Identify which cell holds the provided text, then report its [x, y] central coordinate. 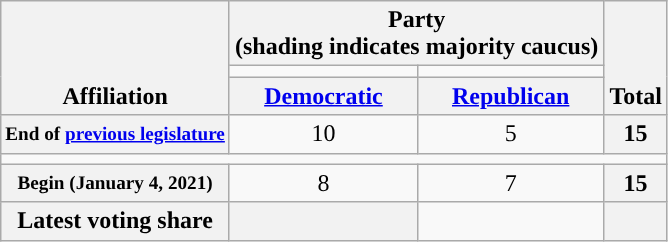
5 [511, 134]
10 [323, 134]
Democratic [323, 96]
Latest voting share [116, 221]
Affiliation [116, 58]
Party(shading indicates majority caucus) [416, 34]
End of previous legislature [116, 134]
Begin (January 4, 2021) [116, 183]
Total [636, 58]
7 [511, 183]
Republican [511, 96]
8 [323, 183]
